Scan for the cell matching the given text and deliver its (X, Y) coordinate at center. 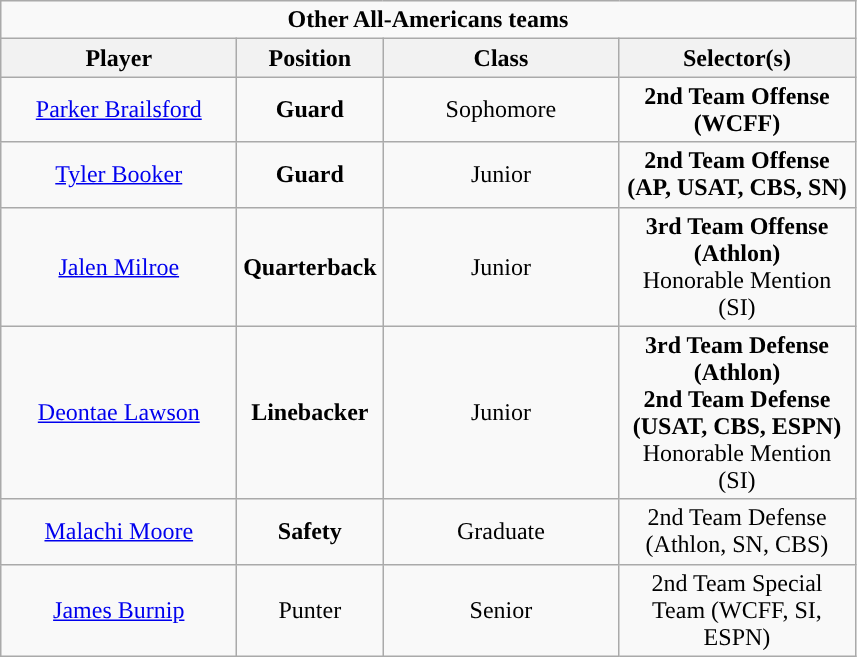
Quarterback (310, 266)
3rd Team Defense (Athlon)2nd Team Defense (USAT, CBS, ESPN) Honorable Mention (SI) (737, 412)
2nd Team Special Team (WCFF, SI, ESPN) (737, 610)
Player (119, 58)
Linebacker (310, 412)
2nd Team Offense (AP, USAT, CBS, SN) (737, 174)
3rd Team Offense (Athlon) Honorable Mention (SI) (737, 266)
Tyler Booker (119, 174)
2nd Team Offense (WCFF) (737, 110)
Safety (310, 532)
2nd Team Defense (Athlon, SN, CBS) (737, 532)
Graduate (501, 532)
Punter (310, 610)
Jalen Milroe (119, 266)
Position (310, 58)
Other All-Americans teams (428, 20)
James Burnip (119, 610)
Malachi Moore (119, 532)
Selector(s) (737, 58)
Deontae Lawson (119, 412)
Sophomore (501, 110)
Class (501, 58)
Senior (501, 610)
Parker Brailsford (119, 110)
